Find where the given text appears and provide that cell's center as [x, y] coordinate. 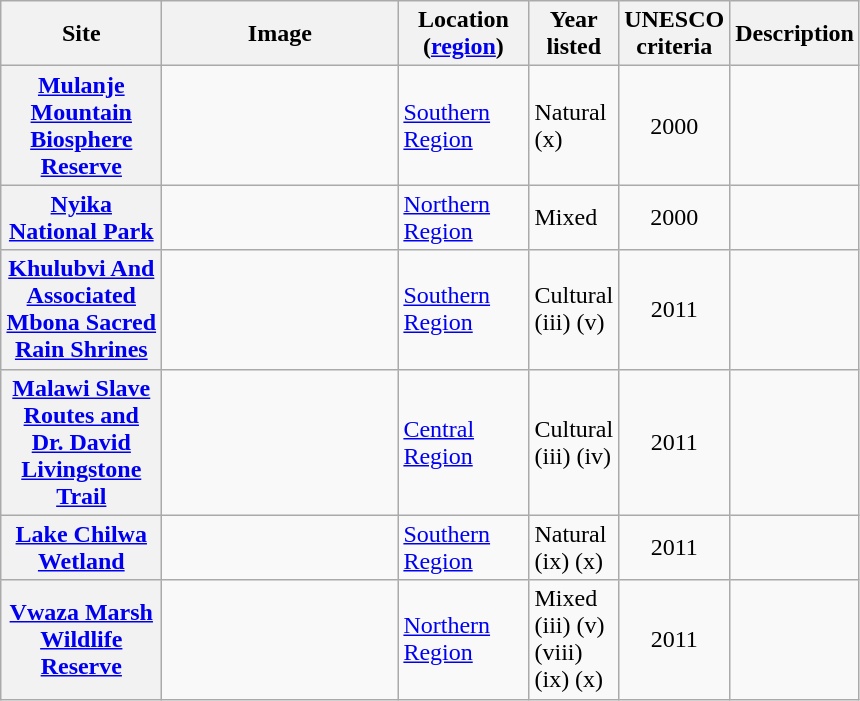
Nyika National Park [82, 218]
Description [795, 34]
Natural (ix) (x) [574, 548]
Mulanje Mountain Biosphere Reserve [82, 126]
Malawi Slave Routes and Dr. David Livingstone Trail [82, 442]
UNESCO criteria [674, 34]
Central Region [464, 442]
Natural (x) [574, 126]
Year listed [574, 34]
Mixed [574, 218]
Image [280, 34]
Location (region) [464, 34]
Cultural (iii) (iv) [574, 442]
Mixed (iii) (v) (viii) (ix) (x) [574, 640]
Cultural (iii) (v) [574, 310]
Vwaza Marsh Wildlife Reserve [82, 640]
Lake Chilwa Wetland [82, 548]
Site [82, 34]
Khulubvi And Associated Mbona Sacred Rain Shrines [82, 310]
